Locate the cell with the specified text and output its (x, y) center coordinate. 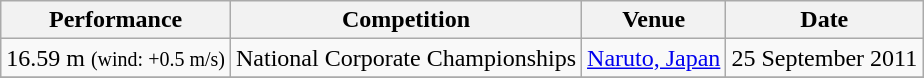
Performance (116, 20)
Naruto, Japan (654, 58)
16.59 m (wind: +0.5 m/s) (116, 58)
Date (824, 20)
Competition (406, 20)
Venue (654, 20)
25 September 2011 (824, 58)
National Corporate Championships (406, 58)
